For the text-containing cell, return its midpoint in [X, Y] coordinate format. 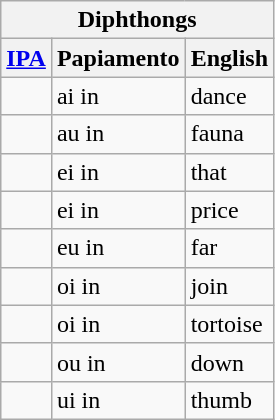
ui in [118, 400]
fauna [229, 134]
join [229, 286]
down [229, 362]
English [229, 58]
that [229, 172]
thumb [229, 400]
au in [118, 134]
ai in [118, 96]
IPA [26, 58]
tortoise [229, 324]
ou in [118, 362]
dance [229, 96]
Papiamento [118, 58]
price [229, 210]
far [229, 248]
eu in [118, 248]
Diphthongs [138, 20]
